Provide the (X, Y) coordinate of the cell's center where the given text is located.  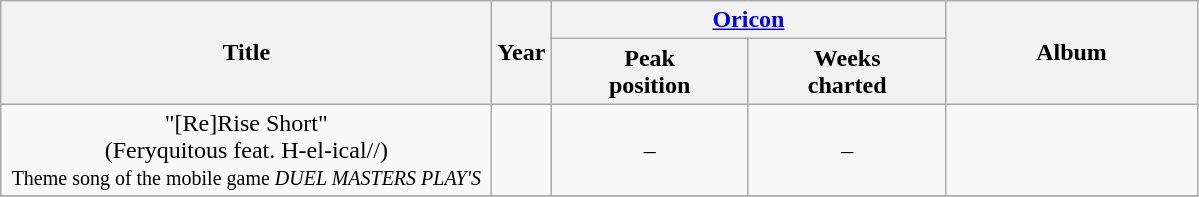
"[Re]Rise Short"(Feryquitous feat. H-el-ical//) Theme song of the mobile game DUEL MASTERS PLAY'S (246, 150)
Weeks charted (847, 72)
Oricon (748, 20)
Title (246, 52)
Album (1072, 52)
Peakposition (650, 72)
Year (522, 52)
